Pinpoint the cell where the given text exists, returning its [X, Y] midpoint coordinate. 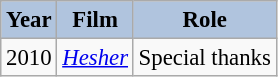
2010 [29, 58]
Hesher [95, 58]
Role [204, 20]
Film [95, 20]
Special thanks [204, 58]
Year [29, 20]
